For the text-containing cell, return its midpoint in [X, Y] coordinate format. 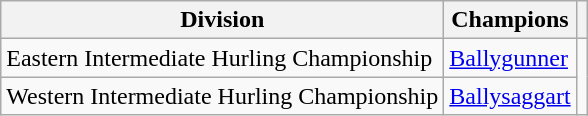
Division [222, 20]
Champions [510, 20]
Ballysaggart [510, 96]
Eastern Intermediate Hurling Championship [222, 58]
Western Intermediate Hurling Championship [222, 96]
Ballygunner [510, 58]
